Locate the cell with the specified text and output its (x, y) center coordinate. 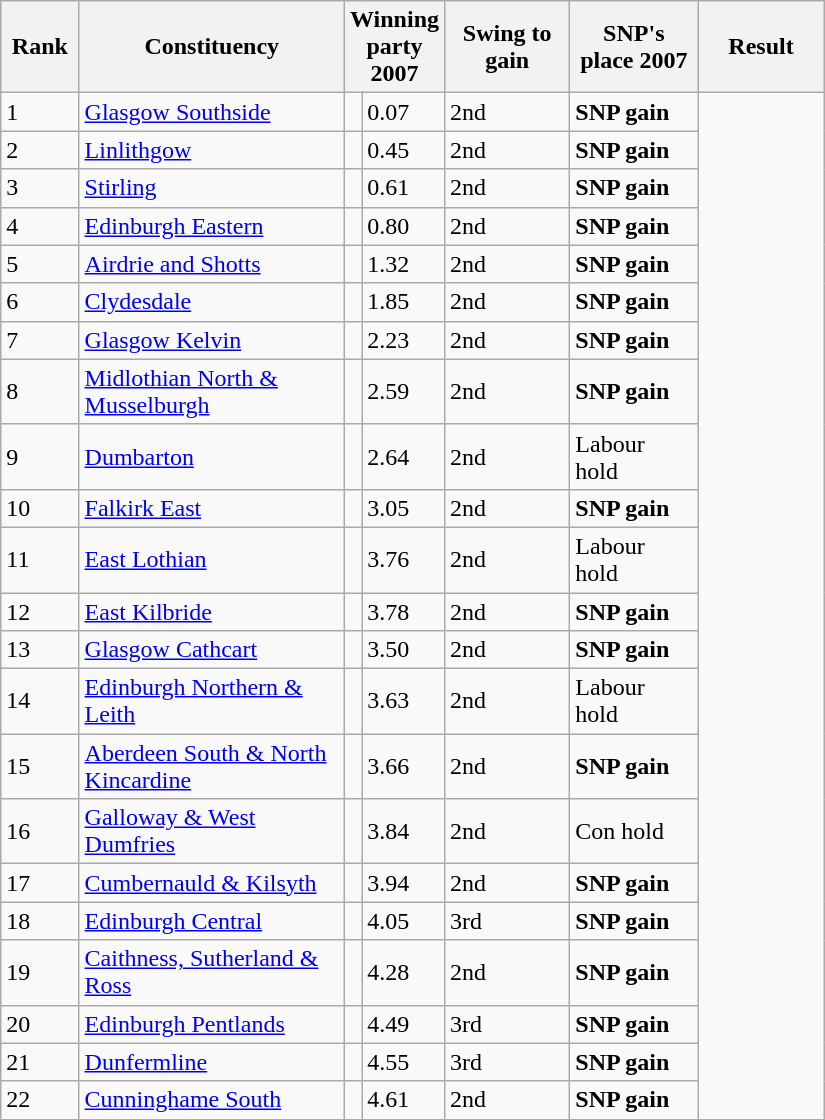
0.61 (404, 188)
3.50 (404, 650)
21 (40, 1062)
Midlothian North & Musselburgh (212, 392)
3.63 (404, 702)
Con hold (634, 832)
Edinburgh Central (212, 921)
8 (40, 392)
Clydesdale (212, 302)
20 (40, 1024)
1 (40, 112)
4.61 (404, 1100)
2 (40, 150)
Edinburgh Eastern (212, 226)
18 (40, 921)
Aberdeen South & North Kincardine (212, 766)
16 (40, 832)
3 (40, 188)
0.80 (404, 226)
Rank (40, 47)
3.76 (404, 560)
4.55 (404, 1062)
4.05 (404, 921)
Dumbarton (212, 456)
3.84 (404, 832)
Glasgow Cathcart (212, 650)
Dunfermline (212, 1062)
6 (40, 302)
Glasgow Southside (212, 112)
SNP's place 2007 (634, 47)
Result (761, 47)
Swing to gain (508, 47)
Cunninghame South (212, 1100)
Constituency (212, 47)
Airdrie and Shotts (212, 264)
Winning party 2007 (395, 47)
Falkirk East (212, 508)
5 (40, 264)
East Lothian (212, 560)
4.28 (404, 972)
Galloway & West Dumfries (212, 832)
19 (40, 972)
4 (40, 226)
Glasgow Kelvin (212, 340)
3.66 (404, 766)
Cumbernauld & Kilsyth (212, 883)
Edinburgh Northern & Leith (212, 702)
4.49 (404, 1024)
3.78 (404, 611)
0.45 (404, 150)
2.23 (404, 340)
0.07 (404, 112)
Linlithgow (212, 150)
Stirling (212, 188)
Edinburgh Pentlands (212, 1024)
3.94 (404, 883)
East Kilbride (212, 611)
Caithness, Sutherland & Ross (212, 972)
11 (40, 560)
17 (40, 883)
13 (40, 650)
15 (40, 766)
12 (40, 611)
14 (40, 702)
7 (40, 340)
9 (40, 456)
22 (40, 1100)
2.64 (404, 456)
2.59 (404, 392)
1.32 (404, 264)
3.05 (404, 508)
1.85 (404, 302)
10 (40, 508)
